Output the (X, Y) coordinate of the center of the cell containing the given text.  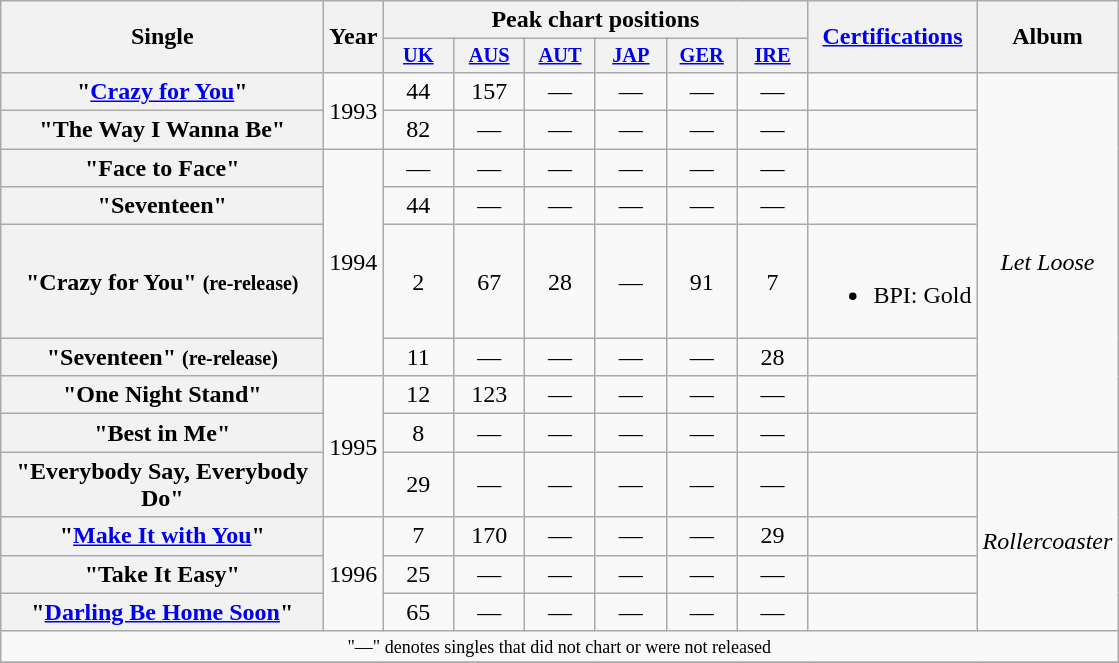
AUT (560, 56)
1993 (354, 110)
AUS (490, 56)
91 (702, 282)
170 (490, 536)
Let Loose (1048, 262)
"Crazy for You" (162, 91)
IRE (772, 56)
"Darling Be Home Soon" (162, 612)
GER (702, 56)
"—" denotes singles that did not chart or were not released (560, 646)
Rollercoaster (1048, 542)
123 (490, 395)
"The Way I Wanna Be" (162, 130)
"Crazy for You" (re-release) (162, 282)
Album (1048, 37)
82 (418, 130)
Peak chart positions (596, 20)
157 (490, 91)
"Seventeen" (re-release) (162, 357)
Certifications (892, 37)
"One Night Stand" (162, 395)
25 (418, 574)
8 (418, 433)
"Take It Easy" (162, 574)
1994 (354, 262)
67 (490, 282)
Single (162, 37)
JAP (630, 56)
2 (418, 282)
Year (354, 37)
"Make It with You" (162, 536)
65 (418, 612)
1996 (354, 574)
1995 (354, 446)
"Everybody Say, Everybody Do" (162, 484)
UK (418, 56)
BPI: Gold (892, 282)
"Seventeen" (162, 206)
11 (418, 357)
"Face to Face" (162, 168)
"Best in Me" (162, 433)
12 (418, 395)
